Return (X, Y) of the center of cell containing provided text 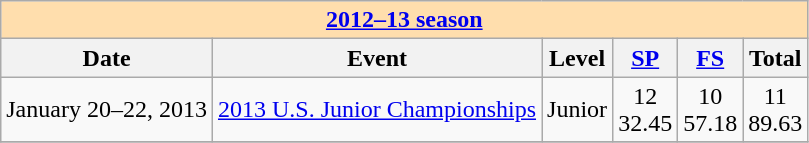
2013 U.S. Junior Championships (376, 110)
FS (710, 58)
Junior (578, 110)
Level (578, 58)
Event (376, 58)
Total (776, 58)
SP (646, 58)
10 57.18 (710, 110)
January 20–22, 2013 (107, 110)
2012–13 season (404, 20)
11 89.63 (776, 110)
Date (107, 58)
12 32.45 (646, 110)
